Determine the (x, y) coordinate at the center of the cell enclosing the given text.  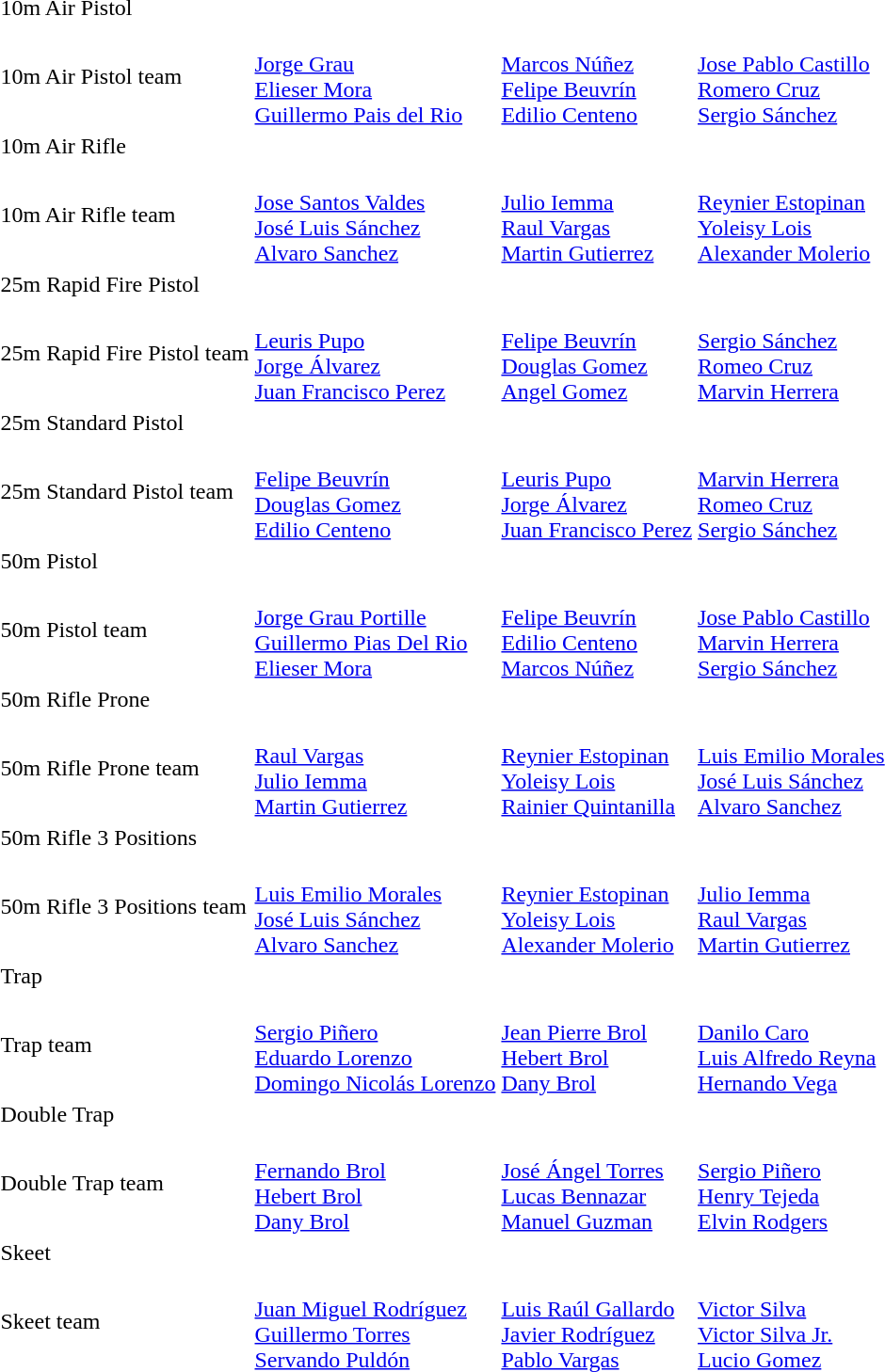
Jose Santos ValdesJosé Luis SánchezAlvaro Sanchez (375, 215)
Marcos NúñezFelipe BeuvrínEdilio Centeno (597, 77)
Raul VargasJulio IemmaMartin Gutierrez (375, 768)
Felipe BeuvrínDouglas GomezAngel Gomez (597, 354)
Jorge Grau PortilleGuillermo Pias Del RioElieser Mora (375, 630)
Sergio PiñeroEduardo LorenzoDomingo Nicolás Lorenzo (375, 1045)
Luis Emilio MoralesJosé Luis SánchezAlvaro Sanchez (375, 907)
Felipe BeuvrínEdilio CentenoMarcos Núñez (597, 630)
Jorge GrauElieser MoraGuillermo Pais del Rio (375, 77)
José Ángel TorresLucas BennazarManuel Guzman (597, 1184)
Felipe BeuvrínDouglas GomezEdilio Centeno (375, 491)
Fernando BrolHebert BrolDany Brol (375, 1184)
Reynier EstopinanYoleisy LoisRainier Quintanilla (597, 768)
Reynier EstopinanYoleisy LoisAlexander Molerio (597, 907)
Julio IemmaRaul VargasMartin Gutierrez (597, 215)
Jean Pierre BrolHebert BrolDany Brol (597, 1045)
